Determine the (x, y) coordinate at the center of the cell enclosing the given text.  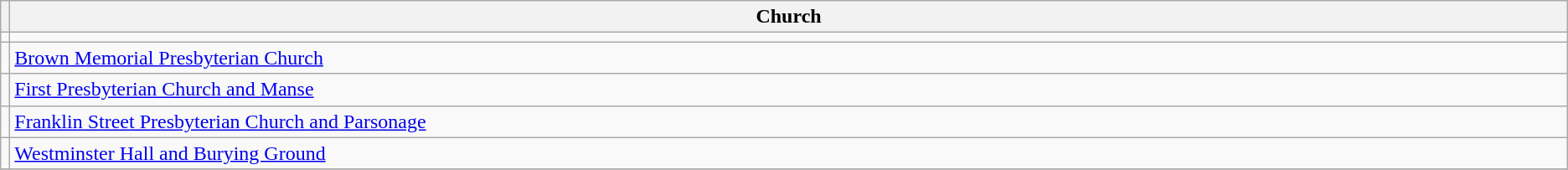
Westminster Hall and Burying Ground (789, 153)
Brown Memorial Presbyterian Church (789, 58)
Church (789, 17)
Franklin Street Presbyterian Church and Parsonage (789, 121)
First Presbyterian Church and Manse (789, 90)
